Capture the cell that displays the provided text and extract its (X, Y) central coordinate. 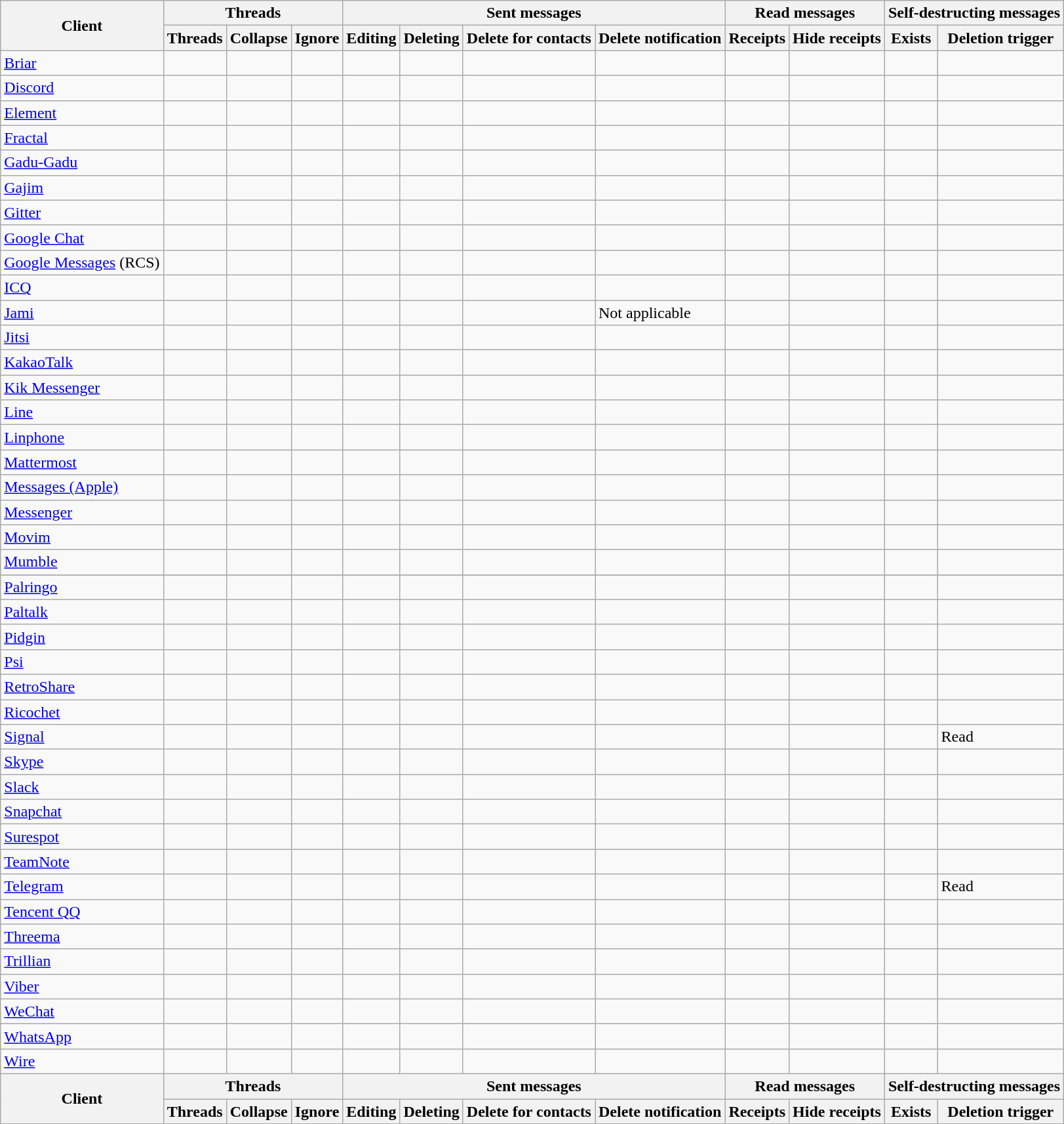
RetroShare (82, 687)
Wire (82, 1061)
Trillian (82, 961)
Jitsi (82, 338)
Not applicable (660, 313)
Line (82, 412)
WhatsApp (82, 1036)
WeChat (82, 1011)
Ricochet (82, 712)
ICQ (82, 287)
Gitter (82, 212)
TeamNote (82, 862)
Discord (82, 88)
Kik Messenger (82, 388)
Viber (82, 986)
Tencent QQ (82, 912)
Mumble (82, 562)
Signal (82, 737)
Gajim (82, 188)
Palringo (82, 587)
Google Chat (82, 237)
Threema (82, 936)
Pidgin (82, 637)
Telegram (82, 887)
Jami (82, 313)
Messages (Apple) (82, 487)
KakaoTalk (82, 363)
Gadu-Gadu (82, 163)
Snapchat (82, 812)
Fractal (82, 138)
Surespot (82, 837)
Messenger (82, 512)
Linphone (82, 437)
Element (82, 113)
Google Messages (RCS) (82, 262)
Paltalk (82, 612)
Psi (82, 662)
Skype (82, 762)
Briar (82, 63)
Movim (82, 537)
Slack (82, 787)
Mattermost (82, 462)
